Output the [x, y] coordinate of the center of the cell containing the given text.  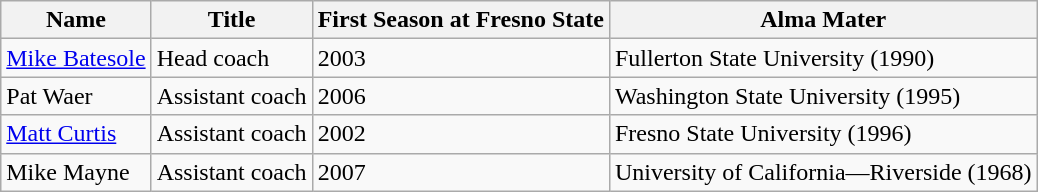
Fresno State University (1996) [823, 134]
Alma Mater [823, 20]
2003 [460, 58]
Washington State University (1995) [823, 96]
2007 [460, 172]
Head coach [232, 58]
Mike Mayne [76, 172]
Pat Waer [76, 96]
Mike Batesole [76, 58]
Name [76, 20]
Matt Curtis [76, 134]
University of California—Riverside (1968) [823, 172]
2006 [460, 96]
2002 [460, 134]
Title [232, 20]
First Season at Fresno State [460, 20]
Fullerton State University (1990) [823, 58]
